Identify which cell holds the provided text, then report its [X, Y] central coordinate. 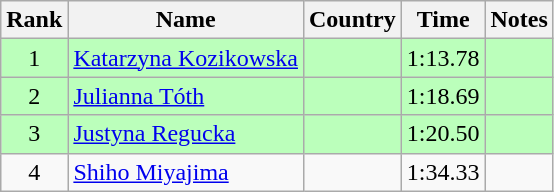
1:20.50 [443, 134]
Shiho Miyajima [186, 172]
1:18.69 [443, 96]
1 [34, 58]
Katarzyna Kozikowska [186, 58]
4 [34, 172]
3 [34, 134]
Justyna Regucka [186, 134]
Country [352, 20]
1:13.78 [443, 58]
2 [34, 96]
Rank [34, 20]
Julianna Tóth [186, 96]
Time [443, 20]
1:34.33 [443, 172]
Notes [519, 20]
Name [186, 20]
